Output the (x, y) coordinate of the center of the cell containing the given text.  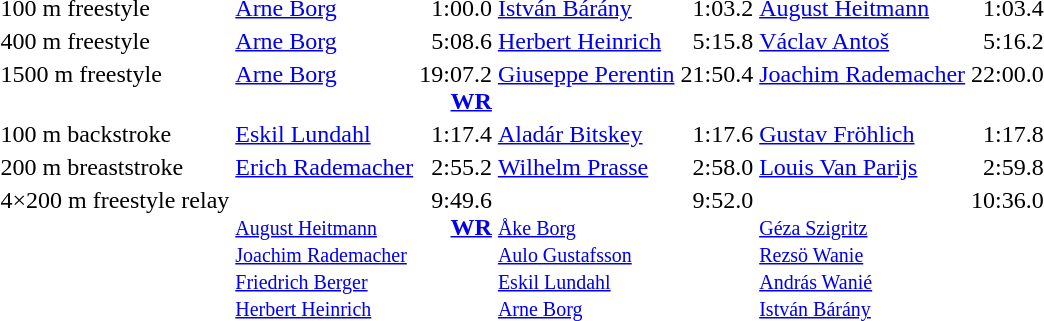
19:07.2WR (456, 88)
Gustav Fröhlich (862, 134)
Erich Rademacher (324, 167)
5:15.8 (717, 41)
2:58.0 (717, 167)
1:17.6 (717, 134)
2:55.2 (456, 167)
1:17.4 (456, 134)
Giuseppe Perentin (586, 88)
21:50.4 (717, 88)
Aladár Bitskey (586, 134)
Eskil Lundahl (324, 134)
Louis Van Parijs (862, 167)
5:08.6 (456, 41)
Wilhelm Prasse (586, 167)
Václav Antoš (862, 41)
Joachim Rademacher (862, 88)
Herbert Heinrich (586, 41)
